Identify which cell holds the provided text, then report its (x, y) central coordinate. 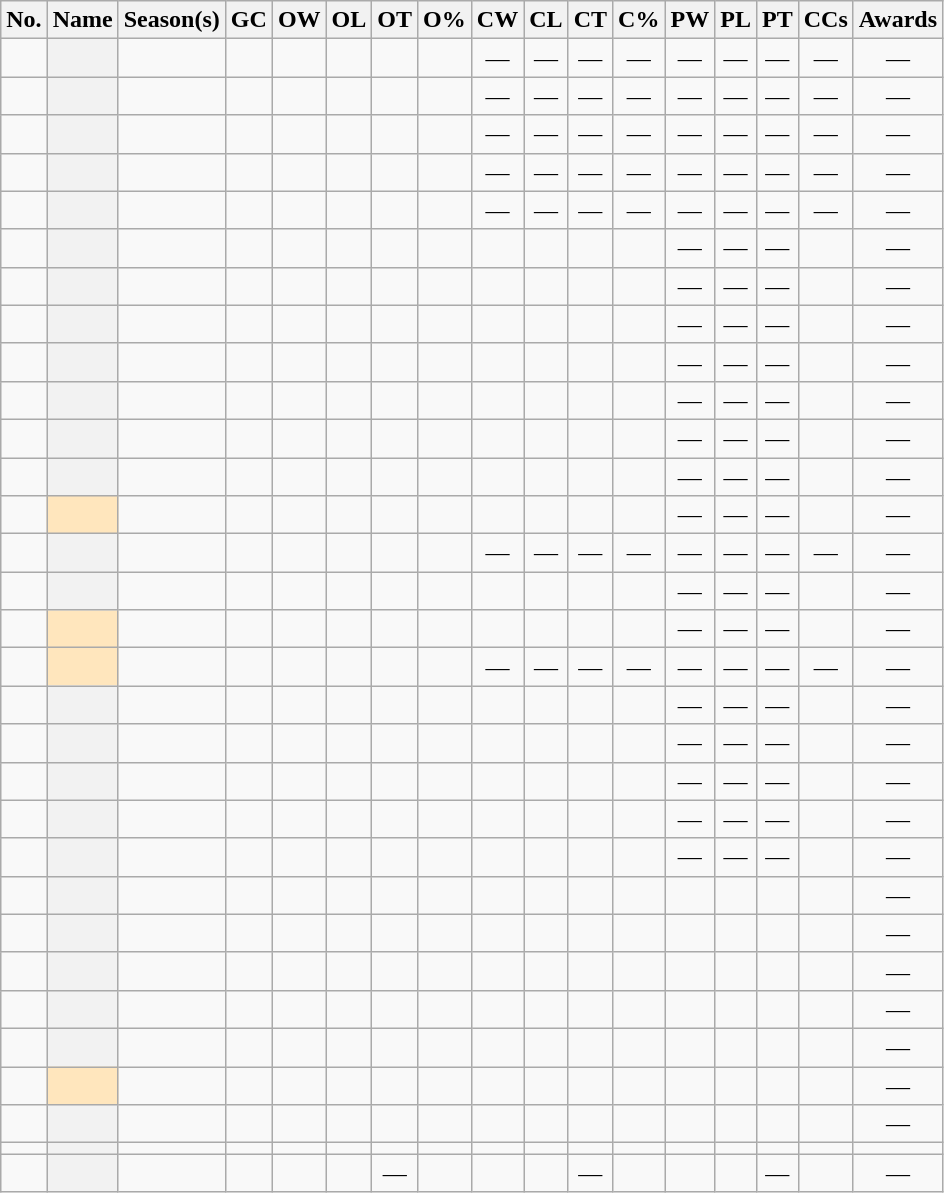
Awards (898, 20)
Season(s) (172, 20)
OW (299, 20)
Name (82, 20)
PW (690, 20)
CCs (826, 20)
CT (590, 20)
CL (546, 20)
OL (349, 20)
No. (24, 20)
C% (639, 20)
PL (736, 20)
O% (445, 20)
OT (395, 20)
GC (248, 20)
CW (497, 20)
PT (777, 20)
